Return (x, y) of the center of cell containing provided text 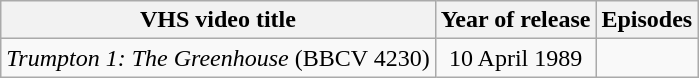
Year of release (516, 20)
Trumpton 1: The Greenhouse (BBCV 4230) (218, 58)
Episodes (647, 20)
VHS video title (218, 20)
10 April 1989 (516, 58)
